Scan for the cell matching the given text and deliver its [x, y] coordinate at center. 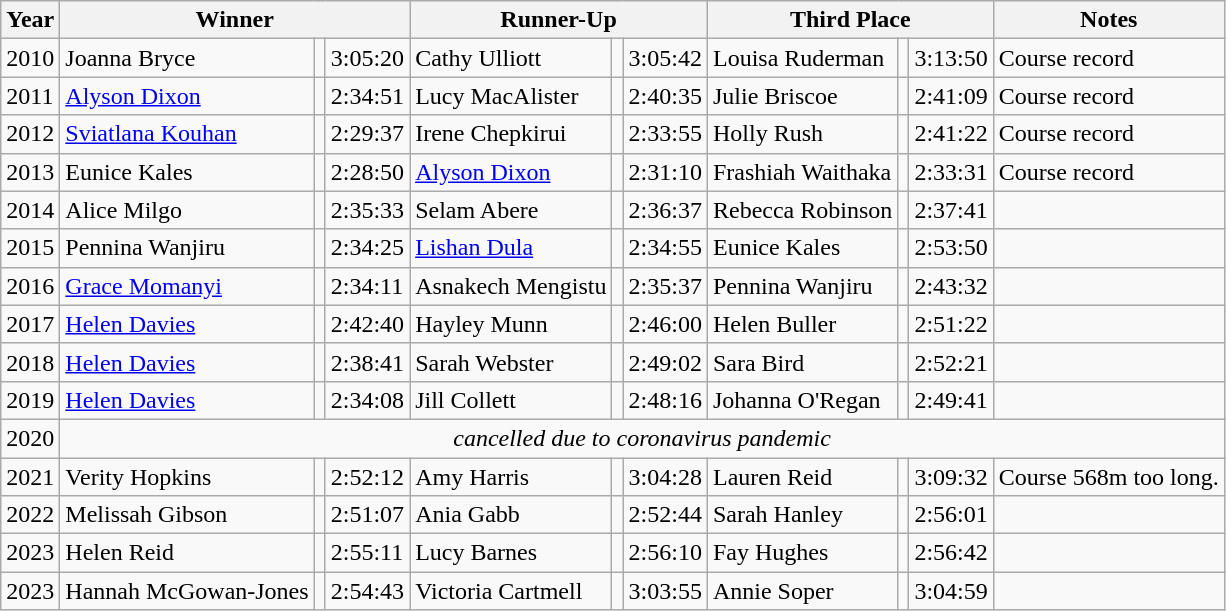
2022 [30, 515]
2:54:43 [367, 591]
Helen Reid [187, 553]
2:56:01 [951, 515]
Ania Gabb [511, 515]
2:42:40 [367, 324]
Third Place [850, 20]
Amy Harris [511, 477]
Frashiah Waithaka [802, 172]
Winner [235, 20]
Fay Hughes [802, 553]
Annie Soper [802, 591]
3:04:59 [951, 591]
Hayley Munn [511, 324]
2011 [30, 96]
2:34:08 [367, 400]
2021 [30, 477]
2010 [30, 58]
Johanna O'Regan [802, 400]
2:52:12 [367, 477]
2:53:50 [951, 248]
2:36:37 [665, 210]
3:09:32 [951, 477]
2018 [30, 362]
2:52:44 [665, 515]
2020 [30, 438]
Lucy MacAlister [511, 96]
2:51:22 [951, 324]
2:41:09 [951, 96]
2:51:07 [367, 515]
2:34:51 [367, 96]
Louisa Ruderman [802, 58]
Verity Hopkins [187, 477]
2016 [30, 286]
Victoria Cartmell [511, 591]
Lishan Dula [511, 248]
Lucy Barnes [511, 553]
2:52:21 [951, 362]
2:48:16 [665, 400]
2019 [30, 400]
2014 [30, 210]
2017 [30, 324]
2:41:22 [951, 134]
Selam Abere [511, 210]
2:55:11 [367, 553]
Runner-Up [559, 20]
2:35:33 [367, 210]
Alice Milgo [187, 210]
2:31:10 [665, 172]
Course 568m too long. [1108, 477]
Notes [1108, 20]
2013 [30, 172]
Holly Rush [802, 134]
Sviatlana Kouhan [187, 134]
3:04:28 [665, 477]
2:28:50 [367, 172]
3:05:20 [367, 58]
Year [30, 20]
Sarah Hanley [802, 515]
Joanna Bryce [187, 58]
cancelled due to coronavirus pandemic [642, 438]
Rebecca Robinson [802, 210]
Julie Briscoe [802, 96]
3:13:50 [951, 58]
Jill Collett [511, 400]
2:34:55 [665, 248]
Irene Chepkirui [511, 134]
2:35:37 [665, 286]
2:40:35 [665, 96]
2:49:02 [665, 362]
3:03:55 [665, 591]
2:33:31 [951, 172]
Cathy Ulliott [511, 58]
Sarah Webster [511, 362]
Melissah Gibson [187, 515]
2:49:41 [951, 400]
Sara Bird [802, 362]
2:34:11 [367, 286]
2015 [30, 248]
2:29:37 [367, 134]
2:43:32 [951, 286]
3:05:42 [665, 58]
Asnakech Mengistu [511, 286]
Lauren Reid [802, 477]
2:34:25 [367, 248]
Hannah McGowan-Jones [187, 591]
2012 [30, 134]
2:38:41 [367, 362]
2:56:10 [665, 553]
Grace Momanyi [187, 286]
2:46:00 [665, 324]
2:33:55 [665, 134]
2:56:42 [951, 553]
Helen Buller [802, 324]
2:37:41 [951, 210]
